Detect which cell encompasses the target text, then output its (x, y) center coordinate. 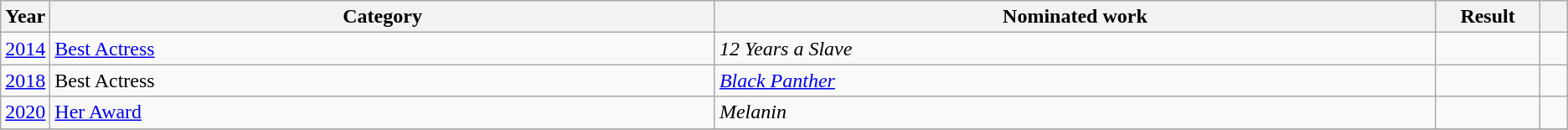
Result (1488, 17)
2018 (25, 81)
12 Years a Slave (1075, 49)
Black Panther (1075, 81)
2020 (25, 112)
2014 (25, 49)
Category (383, 17)
Nominated work (1075, 17)
Her Award (383, 112)
Melanin (1075, 112)
Year (25, 17)
